Output the [x, y] coordinate of the center of the cell containing the given text.  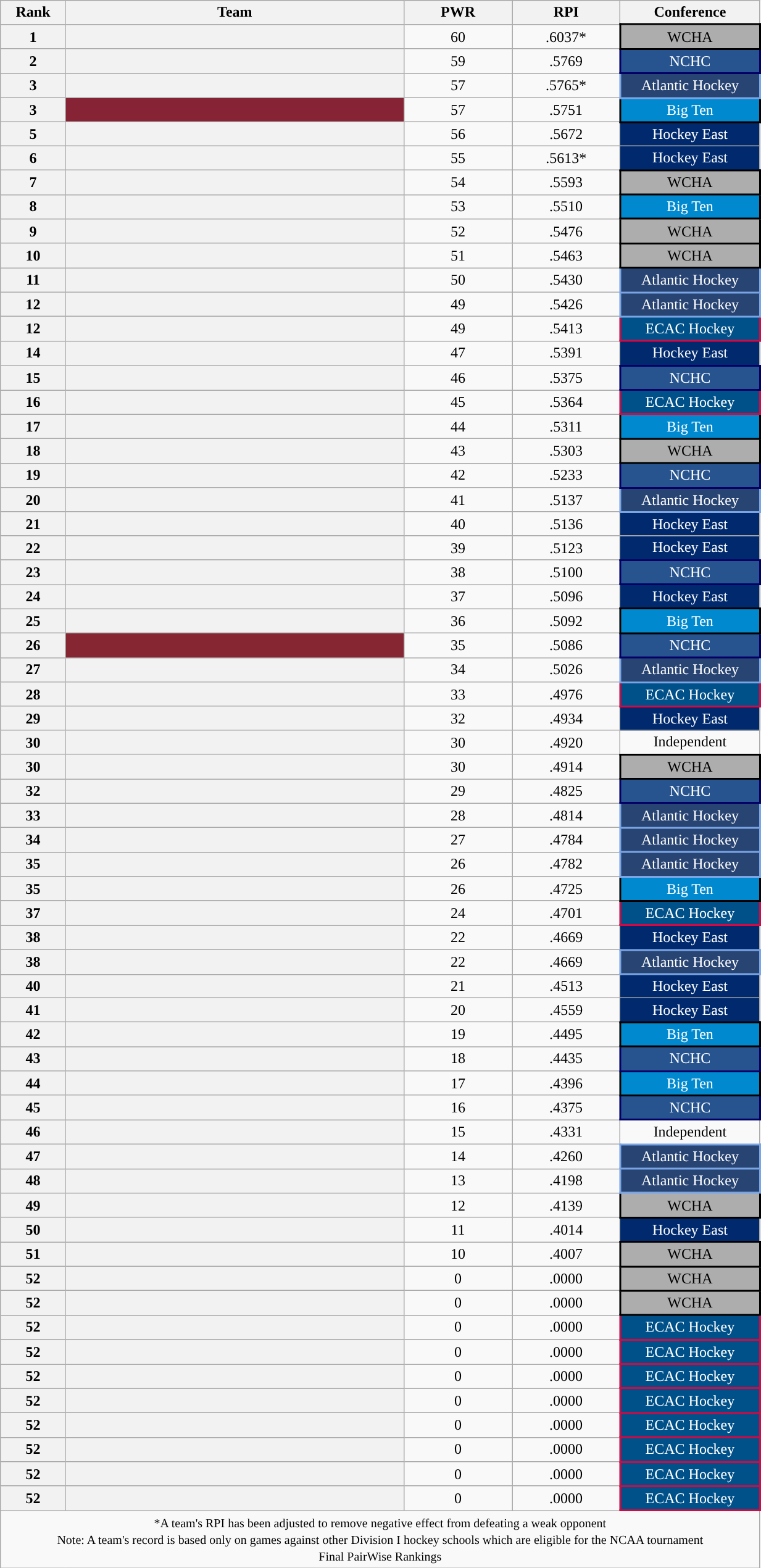
23 [33, 572]
.4396 [567, 1083]
6 [33, 158]
.4825 [567, 791]
.4007 [567, 1254]
.5375 [567, 378]
60 [458, 37]
.4331 [567, 1132]
54 [458, 182]
.5123 [567, 548]
.5096 [567, 596]
.5510 [567, 207]
55 [458, 158]
53 [458, 207]
.4559 [567, 1010]
59 [458, 61]
.4701 [567, 913]
.5413 [567, 329]
.4934 [567, 719]
.5136 [567, 523]
.5303 [567, 451]
8 [33, 207]
.5311 [567, 427]
.5092 [567, 621]
25 [33, 621]
.6037* [567, 37]
36 [458, 621]
.5463 [567, 256]
Rank [33, 12]
PWR [458, 12]
.4014 [567, 1230]
.5100 [567, 572]
.5026 [567, 670]
.4976 [567, 694]
.4513 [567, 986]
.4782 [567, 864]
Conference [690, 12]
.5613* [567, 158]
RPI [567, 12]
.4139 [567, 1206]
.5086 [567, 646]
.5137 [567, 500]
.5593 [567, 182]
2 [33, 61]
.4495 [567, 1035]
.5364 [567, 402]
.4260 [567, 1156]
.5765* [567, 86]
.4920 [567, 742]
7 [33, 182]
.4814 [567, 815]
.5426 [567, 304]
.4914 [567, 767]
13 [458, 1181]
.5769 [567, 61]
.4725 [567, 889]
.5672 [567, 135]
.5430 [567, 280]
.5391 [567, 353]
48 [33, 1181]
1 [33, 37]
9 [33, 231]
56 [458, 135]
.4198 [567, 1181]
.4435 [567, 1059]
.4375 [567, 1107]
.5233 [567, 475]
.4784 [567, 840]
5 [33, 135]
.5751 [567, 110]
Team [235, 12]
.5476 [567, 231]
39 [458, 548]
